Locate the cell with the specified text and output its [x, y] center coordinate. 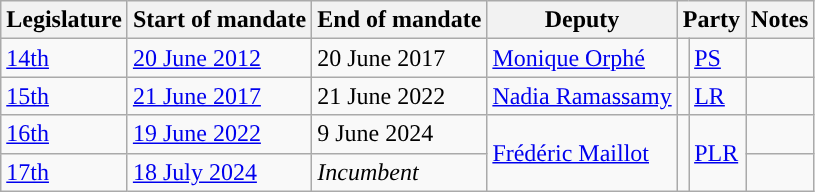
21 June 2017 [219, 96]
20 June 2012 [219, 58]
21 June 2022 [400, 96]
End of mandate [400, 20]
Incumbent [400, 172]
Monique Orphé [582, 58]
Frédéric Maillot [582, 153]
17th [64, 172]
Start of mandate [219, 20]
Legislature [64, 20]
18 July 2024 [219, 172]
19 June 2022 [219, 134]
Notes [780, 20]
Deputy [582, 20]
PS [718, 58]
16th [64, 134]
Party [711, 20]
20 June 2017 [400, 58]
15th [64, 96]
LR [718, 96]
PLR [718, 153]
9 June 2024 [400, 134]
14th [64, 58]
Nadia Ramassamy [582, 96]
